Identify which cell holds the provided text, then report its [X, Y] central coordinate. 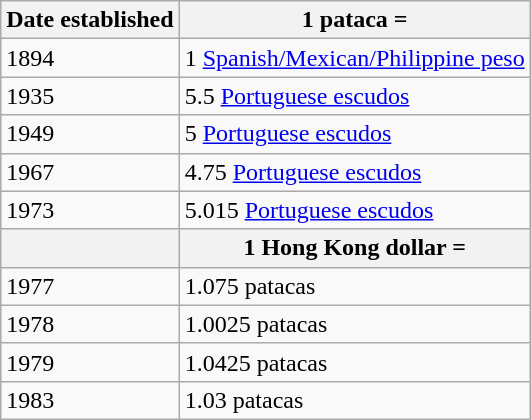
5.015 Portuguese escudos [354, 210]
1967 [90, 172]
1.0025 patacas [354, 324]
1978 [90, 324]
1.0425 patacas [354, 362]
1935 [90, 96]
1 Spanish/Mexican/Philippine peso [354, 58]
1983 [90, 400]
1949 [90, 134]
5.5 Portuguese escudos [354, 96]
1973 [90, 210]
1894 [90, 58]
5 Portuguese escudos [354, 134]
1 pataca = [354, 20]
1.075 patacas [354, 286]
1 Hong Kong dollar = [354, 248]
1977 [90, 286]
4.75 Portuguese escudos [354, 172]
Date established [90, 20]
1.03 patacas [354, 400]
1979 [90, 362]
